Extract the [X, Y] coordinate from the center of the cell holding the provided text.  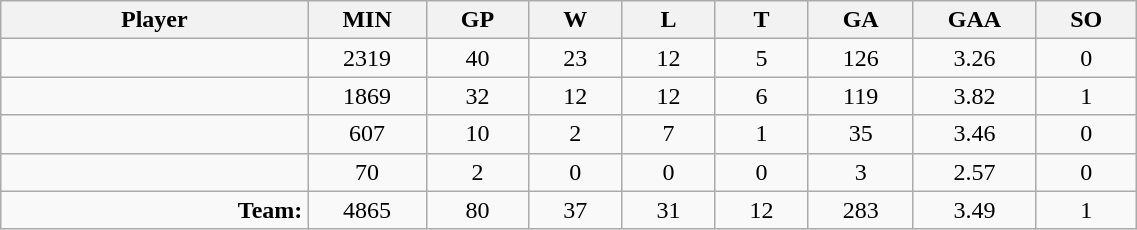
283 [860, 210]
607 [367, 134]
SO [1086, 20]
Player [154, 20]
10 [477, 134]
35 [860, 134]
40 [477, 58]
3.82 [974, 96]
T [762, 20]
70 [367, 172]
37 [576, 210]
2319 [367, 58]
GAA [974, 20]
80 [477, 210]
2.57 [974, 172]
L [668, 20]
7 [668, 134]
1869 [367, 96]
6 [762, 96]
GA [860, 20]
32 [477, 96]
126 [860, 58]
W [576, 20]
3 [860, 172]
3.26 [974, 58]
Team: [154, 210]
5 [762, 58]
119 [860, 96]
3.46 [974, 134]
31 [668, 210]
23 [576, 58]
4865 [367, 210]
MIN [367, 20]
3.49 [974, 210]
GP [477, 20]
